Scan for the cell matching the given text and deliver its (x, y) coordinate at center. 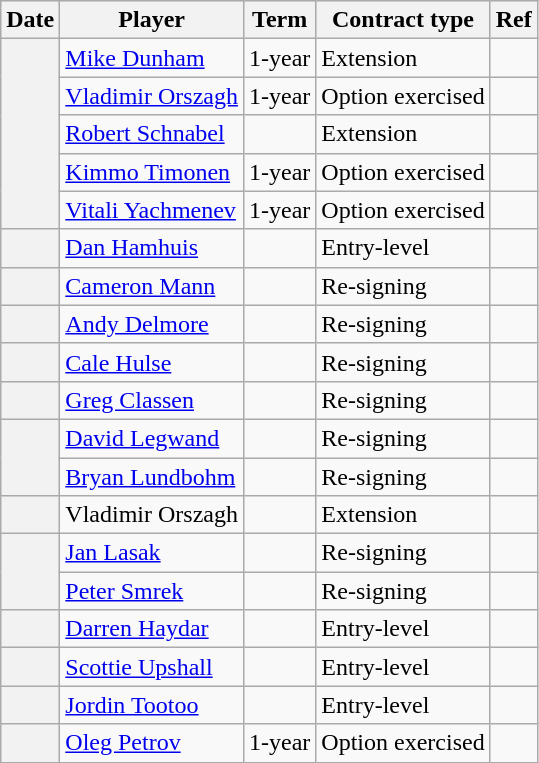
Kimmo Timonen (152, 172)
Andy Delmore (152, 324)
Darren Haydar (152, 629)
Cale Hulse (152, 362)
David Legwand (152, 438)
Greg Classen (152, 400)
Bryan Lundbohm (152, 477)
Player (152, 20)
Jan Lasak (152, 553)
Contract type (403, 20)
Ref (514, 20)
Peter Smrek (152, 591)
Dan Hamhuis (152, 248)
Mike Dunham (152, 58)
Term (279, 20)
Cameron Mann (152, 286)
Oleg Petrov (152, 743)
Jordin Tootoo (152, 705)
Vitali Yachmenev (152, 210)
Robert Schnabel (152, 134)
Date (30, 20)
Scottie Upshall (152, 667)
